Extract the [X, Y] coordinate from the center of the cell holding the provided text.  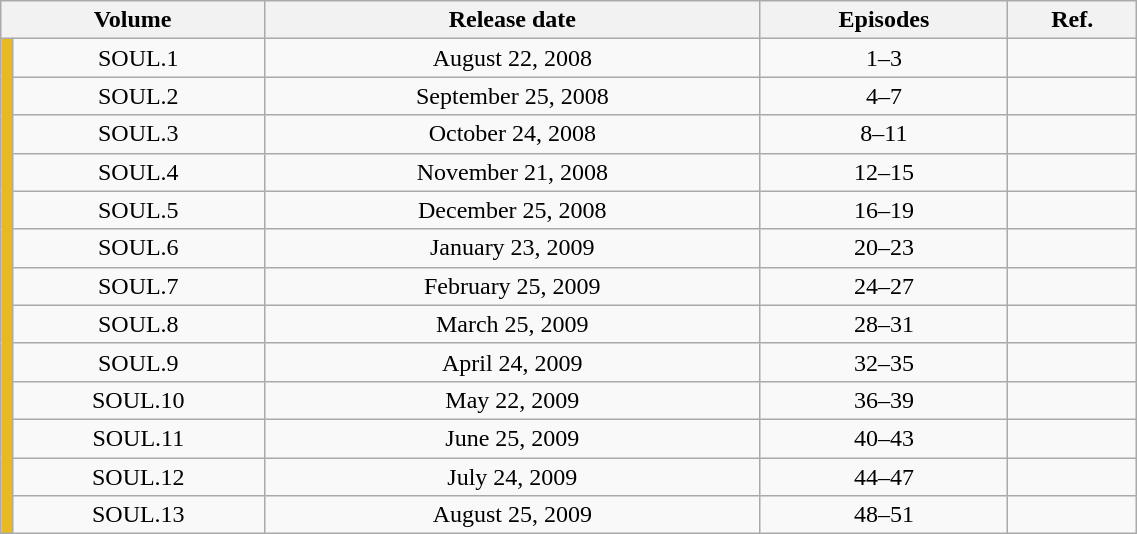
SOUL.11 [138, 438]
December 25, 2008 [512, 210]
May 22, 2009 [512, 400]
SOUL.1 [138, 58]
January 23, 2009 [512, 248]
SOUL.3 [138, 134]
28–31 [884, 324]
July 24, 2009 [512, 477]
August 25, 2009 [512, 515]
SOUL.13 [138, 515]
48–51 [884, 515]
4–7 [884, 96]
June 25, 2009 [512, 438]
November 21, 2008 [512, 172]
16–19 [884, 210]
8–11 [884, 134]
24–27 [884, 286]
44–47 [884, 477]
SOUL.10 [138, 400]
Episodes [884, 20]
32–35 [884, 362]
40–43 [884, 438]
SOUL.2 [138, 96]
Volume [133, 20]
SOUL.4 [138, 172]
Release date [512, 20]
SOUL.6 [138, 248]
1–3 [884, 58]
SOUL.8 [138, 324]
12–15 [884, 172]
March 25, 2009 [512, 324]
February 25, 2009 [512, 286]
Ref. [1072, 20]
SOUL.12 [138, 477]
September 25, 2008 [512, 96]
SOUL.5 [138, 210]
36–39 [884, 400]
August 22, 2008 [512, 58]
October 24, 2008 [512, 134]
SOUL.7 [138, 286]
20–23 [884, 248]
April 24, 2009 [512, 362]
SOUL.9 [138, 362]
